Return (X, Y) of the center of cell containing provided text 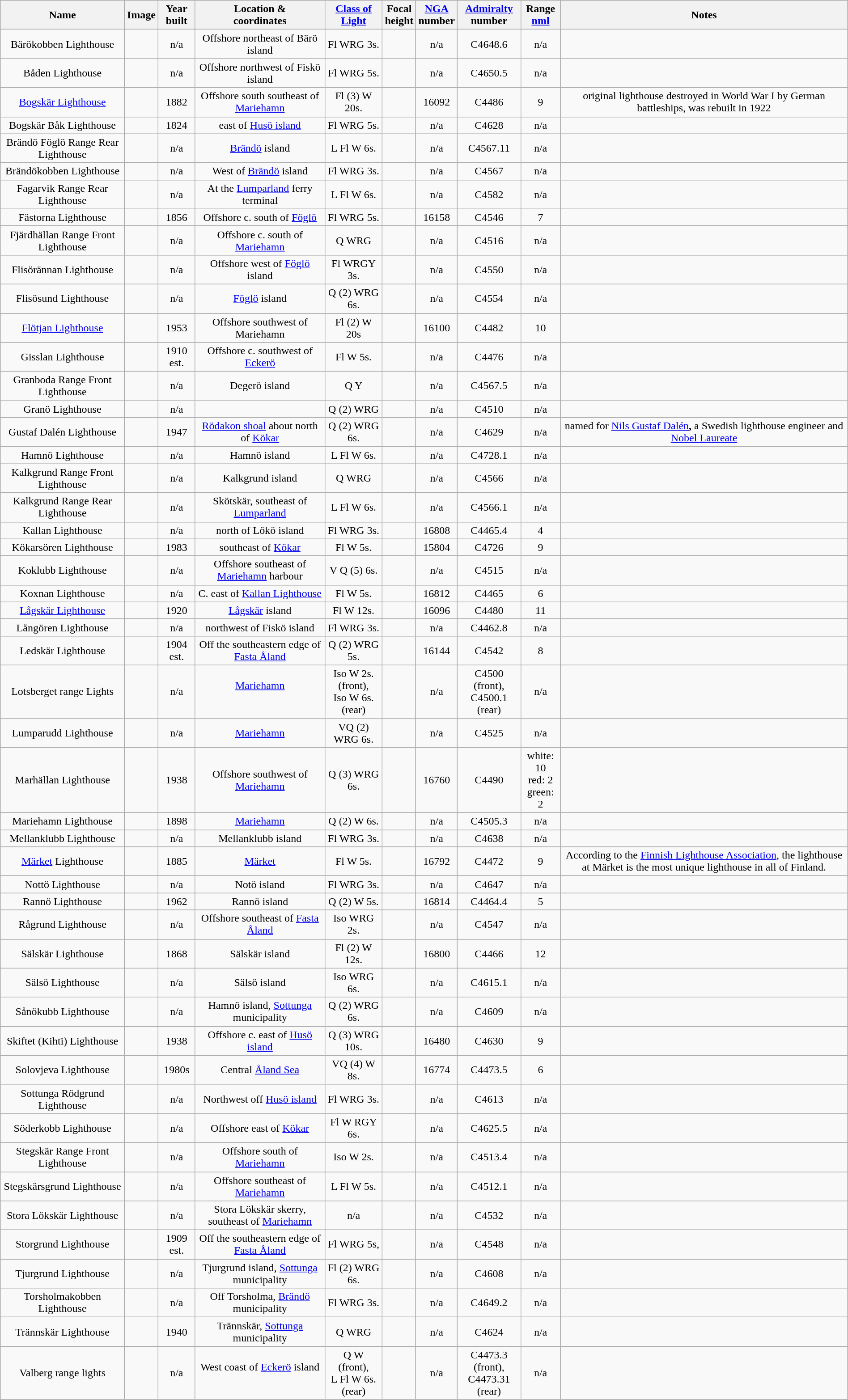
C4525 (489, 732)
Rangenml (540, 15)
northwest of Fiskö island (260, 627)
Offshore southeast of Fasta Åland (260, 925)
16158 (437, 217)
Iso W 2s. (353, 1157)
Fästorna Lighthouse (63, 217)
C4473.5 (489, 1070)
NGAnumber (437, 15)
C4647 (489, 884)
10 (540, 327)
Brändökobben Lighthouse (63, 171)
Sälsö Lighthouse (63, 983)
Offshore c. south of Mariehamn (260, 241)
Offshore west of Föglö island (260, 269)
1898 (176, 821)
Stora Lökskär skerry, southeast of Mariehamn (260, 1215)
According to the Finnish Lighthouse Association, the lighthouse at Märket is the most unique lighthouse in all of Finland. (704, 861)
Hamnö island, Sottunga municipality (260, 1011)
Tjurgrund Lighthouse (63, 1273)
C4548 (489, 1245)
C4512.1 (489, 1186)
Kallan Lighthouse (63, 530)
C4500 (front),C4500.1 (rear) (489, 691)
Granboda Range Front Lighthouse (63, 386)
southeast of Kökar (260, 547)
Fl WRGY 3s. (353, 269)
1940 (176, 1332)
C4480 (489, 610)
16144 (437, 650)
Marhällan Lighthouse (63, 780)
C4476 (489, 357)
1983 (176, 547)
VQ (4) W 8s. (353, 1070)
5 (540, 901)
16760 (437, 780)
1882 (176, 102)
Långören Lighthouse (63, 627)
Off Torsholma, Brändö municipality (260, 1303)
Flisörännan Lighthouse (63, 269)
1856 (176, 217)
Degerö island (260, 386)
16092 (437, 102)
C4464.4 (489, 901)
Offshore southeast of Mariehamn harbour (260, 571)
Q W (front),L Fl W 6s. (rear) (353, 1373)
north of Lökö island (260, 530)
Torsholmakobben Lighthouse (63, 1303)
Trännskär, Sottunga municipality (260, 1332)
1953 (176, 327)
Koklubb Lighthouse (63, 571)
VQ (2) WRG 6s. (353, 732)
Iso WRG 6s. (353, 983)
16480 (437, 1041)
Rödakon shoal about north of Kökar (260, 432)
C4630 (489, 1041)
Sottunga Rödgrund Lighthouse (63, 1099)
7 (540, 217)
Rannö island (260, 901)
C4472 (489, 861)
C4515 (489, 571)
Fl W 12s. (353, 610)
Söderkobb Lighthouse (63, 1128)
Focalheight (399, 15)
C4615.1 (489, 983)
C4466 (489, 953)
Kalkgrund island (260, 478)
Iso W 2s. (front),Iso W 6s. (rear) (353, 691)
Granö Lighthouse (63, 409)
Brändö island (260, 148)
Rågrund Lighthouse (63, 925)
Nottö Lighthouse (63, 884)
4 (540, 530)
C4625.5 (489, 1128)
1947 (176, 432)
1980s (176, 1070)
Offshore c. east of Husö island (260, 1041)
C4567.11 (489, 148)
C4490 (489, 780)
Hamnö Lighthouse (63, 455)
C4649.2 (489, 1303)
Hamnö island (260, 455)
C4624 (489, 1332)
At the Lumparland ferry terminal (260, 194)
Fl W RGY 6s. (353, 1128)
West of Brändö island (260, 171)
Kökarsören Lighthouse (63, 547)
Q Y (353, 386)
C4567.5 (489, 386)
Name (63, 15)
Märket (260, 861)
C4510 (489, 409)
1904 est. (176, 650)
C4609 (489, 1011)
Storgrund Lighthouse (63, 1245)
Gustaf Dalén Lighthouse (63, 432)
16774 (437, 1070)
C. east of Kallan Lighthouse (260, 593)
Kalkgrund Range Front Lighthouse (63, 478)
Admiraltynumber (489, 15)
16792 (437, 861)
1920 (176, 610)
1868 (176, 953)
Q (2) W 6s. (353, 821)
Offshore northwest of Fiskö island (260, 73)
Offshore east of Kökar (260, 1128)
Skiftet (Kihti) Lighthouse (63, 1041)
Föglö island (260, 299)
C4532 (489, 1215)
Stegskär Range Front Lighthouse (63, 1157)
Yearbuilt (176, 15)
Fl WRG 5s, (353, 1245)
Offshore c. southwest of Eckerö (260, 357)
Brändö Föglö Range Rear Lighthouse (63, 148)
Tjurgrund island, Sottunga municipality (260, 1273)
Class of Light (353, 15)
C4516 (489, 241)
Lågskär island (260, 610)
Trännskär Lighthouse (63, 1332)
Q (2) WRG 5s. (353, 650)
C4728.1 (489, 455)
C4465.4 (489, 530)
Gisslan Lighthouse (63, 357)
Sälsö island (260, 983)
Lågskär Lighthouse (63, 610)
C4462.8 (489, 627)
1910 est. (176, 357)
C4567 (489, 171)
Northwest off Husö island (260, 1099)
C4465 (489, 593)
16808 (437, 530)
Bogskär Båk Lighthouse (63, 125)
Sälskär island (260, 953)
Fl (2) WRG 6s. (353, 1273)
Sälskär Lighthouse (63, 953)
Bogskär Lighthouse (63, 102)
Rannö Lighthouse (63, 901)
C4550 (489, 269)
Q (2) W 5s. (353, 901)
Central Åland Sea (260, 1070)
Flisösund Lighthouse (63, 299)
1962 (176, 901)
Lumparudd Lighthouse (63, 732)
Skötskär, southeast of Lumparland (260, 507)
Offshore south of Mariehamn (260, 1157)
Q (3) WRG 10s. (353, 1041)
16096 (437, 610)
C4648.6 (489, 44)
L Fl W 5s. (353, 1186)
Iso WRG 2s. (353, 925)
Mariehamn Lighthouse (63, 821)
C4650.5 (489, 73)
Sånökubb Lighthouse (63, 1011)
Stora Lökskär Lighthouse (63, 1215)
Notö island (260, 884)
Fjärdhällan Range Front Lighthouse (63, 241)
Q (2) WRG (353, 409)
C4513.4 (489, 1157)
V Q (5) 6s. (353, 571)
Bärökobben Lighthouse (63, 44)
West coast of Eckerö island (260, 1373)
Fl (3) W 20s. (353, 102)
Ledskär Lighthouse (63, 650)
C4628 (489, 125)
Koxnan Lighthouse (63, 593)
Offshore c. south of Föglö (260, 217)
8 (540, 650)
Image (141, 15)
Offshore south southeast of Mariehamn (260, 102)
Offshore northeast of Bärö island (260, 44)
named for Nils Gustaf Dalén, a Swedish lighthouse engineer and Nobel Laureate (704, 432)
white: 10red: 2green: 2 (540, 780)
Flötjan Lighthouse (63, 327)
Båden Lighthouse (63, 73)
16814 (437, 901)
16800 (437, 953)
C4554 (489, 299)
C4486 (489, 102)
C4638 (489, 838)
Location &coordinates (260, 15)
C4547 (489, 925)
C4582 (489, 194)
C4613 (489, 1099)
C4473.3 (front),C4473.31 (rear) (489, 1373)
Stegskärsgrund Lighthouse (63, 1186)
C4566.1 (489, 507)
C4505.3 (489, 821)
12 (540, 953)
11 (540, 610)
Mellanklubb island (260, 838)
Solovjeva Lighthouse (63, 1070)
1885 (176, 861)
Märket Lighthouse (63, 861)
Kalkgrund Range Rear Lighthouse (63, 507)
Mellanklubb Lighthouse (63, 838)
16100 (437, 327)
Fagarvik Range Rear Lighthouse (63, 194)
Q (3) WRG 6s. (353, 780)
1909 est. (176, 1245)
C4566 (489, 478)
original lighthouse destroyed in World War I by German battleships, was rebuilt in 1922 (704, 102)
Valberg range lights (63, 1373)
Offshore southeast of Mariehamn (260, 1186)
east of Husö island (260, 125)
1824 (176, 125)
Fl (2) W 20s (353, 327)
C4608 (489, 1273)
C4726 (489, 547)
Notes (704, 15)
C4546 (489, 217)
C4482 (489, 327)
C4629 (489, 432)
Fl (2) W 12s. (353, 953)
15804 (437, 547)
16812 (437, 593)
C4542 (489, 650)
Lotsberget range Lights (63, 691)
